Return [x, y] of the center of cell containing provided text 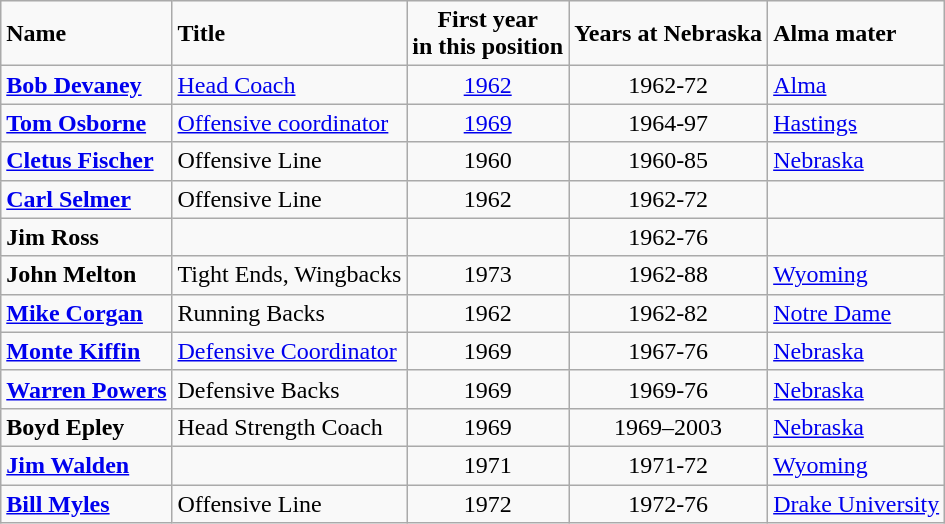
Bill Myles [86, 503]
Name [86, 34]
1971-72 [668, 465]
1969–2003 [668, 427]
Tom Osborne [86, 123]
Warren Powers [86, 389]
1973 [488, 275]
1971 [488, 465]
Head Coach [290, 85]
Running Backs [290, 313]
Bob Devaney [86, 85]
Hastings [856, 123]
Years at Nebraska [668, 34]
Alma [856, 85]
Boyd Epley [86, 427]
1964-97 [668, 123]
1967-76 [668, 351]
1962-82 [668, 313]
Cletus Fischer [86, 161]
1969-76 [668, 389]
Head Strength Coach [290, 427]
1962-88 [668, 275]
1972-76 [668, 503]
Jim Ross [86, 237]
John Melton [86, 275]
1962-76 [668, 237]
1960-85 [668, 161]
Defensive Coordinator [290, 351]
First yearin this position [488, 34]
Defensive Backs [290, 389]
Monte Kiffin [86, 351]
Notre Dame [856, 313]
1972 [488, 503]
Alma mater [856, 34]
Mike Corgan [86, 313]
Carl Selmer [86, 199]
1960 [488, 161]
Tight Ends, Wingbacks [290, 275]
Jim Walden [86, 465]
Title [290, 34]
Offensive coordinator [290, 123]
Drake University [856, 503]
